Output the (x, y) coordinate of the center of the cell containing the given text.  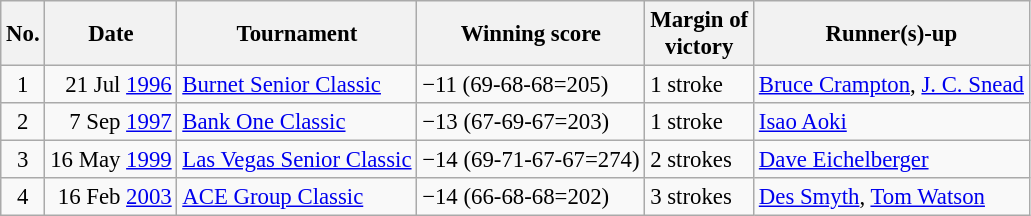
16 May 1999 (111, 160)
Runner(s)-up (892, 34)
Burnet Senior Classic (297, 85)
3 strokes (700, 197)
No. (23, 34)
16 Feb 2003 (111, 197)
Winning score (531, 34)
2 (23, 122)
Las Vegas Senior Classic (297, 160)
Bank One Classic (297, 122)
Bruce Crampton, J. C. Snead (892, 85)
Dave Eichelberger (892, 160)
Date (111, 34)
7 Sep 1997 (111, 122)
Isao Aoki (892, 122)
−13 (67-69-67=203) (531, 122)
2 strokes (700, 160)
1 (23, 85)
ACE Group Classic (297, 197)
21 Jul 1996 (111, 85)
Des Smyth, Tom Watson (892, 197)
−11 (69-68-68=205) (531, 85)
−14 (69-71-67-67=274) (531, 160)
Margin ofvictory (700, 34)
Tournament (297, 34)
−14 (66-68-68=202) (531, 197)
3 (23, 160)
4 (23, 197)
